Detect which cell encompasses the target text, then output its [x, y] center coordinate. 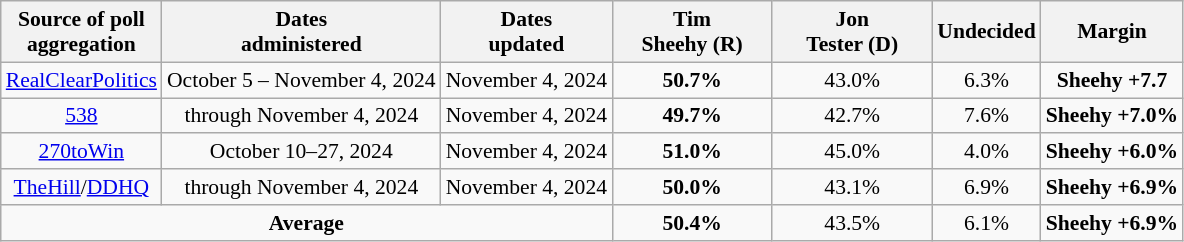
Datesupdated [526, 32]
49.7% [692, 116]
6.1% [986, 223]
7.6% [986, 116]
JonTester (D) [852, 32]
Source of pollaggregation [82, 32]
43.0% [852, 80]
538 [82, 116]
42.7% [852, 116]
50.7% [692, 80]
TimSheehy (R) [692, 32]
Sheehy +7.7 [1112, 80]
45.0% [852, 152]
51.0% [692, 152]
Margin [1112, 32]
October 10–27, 2024 [302, 152]
TheHill/DDHQ [82, 187]
43.5% [852, 223]
October 5 – November 4, 2024 [302, 80]
Datesadministered [302, 32]
270toWin [82, 152]
50.0% [692, 187]
6.3% [986, 80]
50.4% [692, 223]
Undecided [986, 32]
6.9% [986, 187]
Average [306, 223]
43.1% [852, 187]
Sheehy +7.0% [1112, 116]
4.0% [986, 152]
RealClearPolitics [82, 80]
Sheehy +6.0% [1112, 152]
